Scan for the cell matching the given text and deliver its [x, y] coordinate at center. 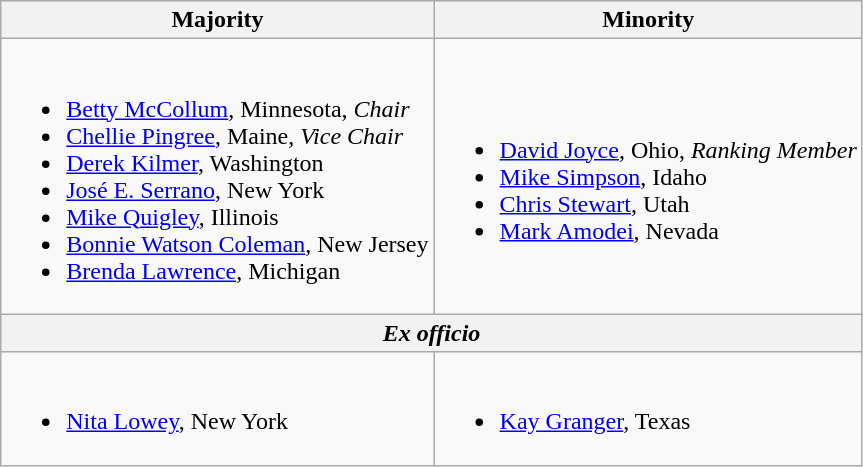
Ex officio [432, 333]
Minority [648, 20]
David Joyce, Ohio, Ranking MemberMike Simpson, IdahoChris Stewart, UtahMark Amodei, Nevada [648, 176]
Kay Granger, Texas [648, 408]
Majority [218, 20]
Nita Lowey, New York [218, 408]
